Identify which cell holds the provided text, then report its [x, y] central coordinate. 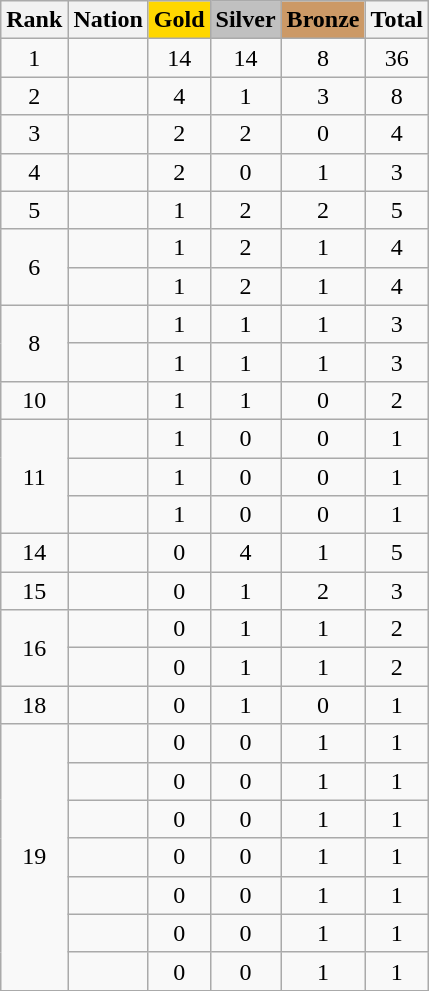
36 [397, 58]
19 [34, 857]
Silver [246, 20]
16 [34, 648]
Total [397, 20]
10 [34, 400]
18 [34, 705]
15 [34, 591]
Bronze [323, 20]
11 [34, 476]
6 [34, 267]
Gold [179, 20]
Rank [34, 20]
Nation [108, 20]
